Search for the cell housing the specified text and yield its [X, Y] center coordinate. 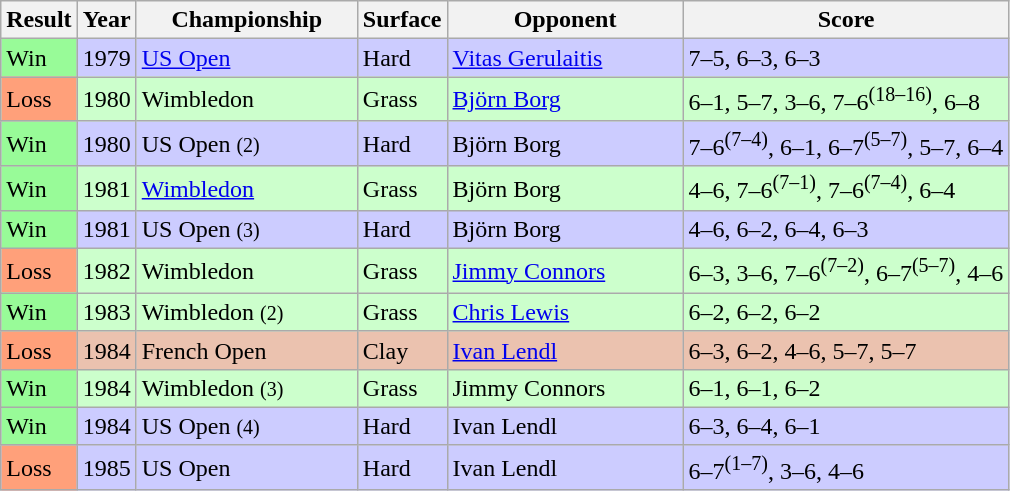
US Open (3) [246, 230]
Result [39, 20]
Wimbledon (3) [246, 388]
7–6(7–4), 6–1, 6–7(5–7), 5–7, 6–4 [846, 144]
1979 [106, 58]
Championship [246, 20]
Opponent [565, 20]
Surface [402, 20]
US Open (4) [246, 426]
French Open [246, 350]
1985 [106, 468]
6–2, 6–2, 6–2 [846, 312]
1982 [106, 272]
6–7(1–7), 3–6, 4–6 [846, 468]
4–6, 6–2, 6–4, 6–3 [846, 230]
6–3, 3–6, 7–6(7–2), 6–7(5–7), 4–6 [846, 272]
Year [106, 20]
US Open (2) [246, 144]
Score [846, 20]
Clay [402, 350]
Vitas Gerulaitis [565, 58]
6–1, 5–7, 3–6, 7–6(18–16), 6–8 [846, 100]
Chris Lewis [565, 312]
6–3, 6–4, 6–1 [846, 426]
1983 [106, 312]
Wimbledon (2) [246, 312]
4–6, 7–6(7–1), 7–6(7–4), 6–4 [846, 188]
6–3, 6–2, 4–6, 5–7, 5–7 [846, 350]
7–5, 6–3, 6–3 [846, 58]
6–1, 6–1, 6–2 [846, 388]
